Extract the [x, y] coordinate from the center of the cell holding the provided text.  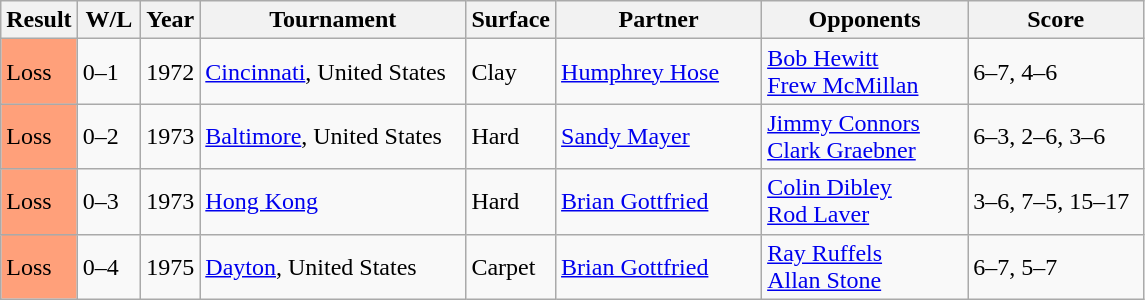
Partner [659, 20]
Hong Kong [333, 202]
Result [39, 20]
Bob Hewitt Frew McMillan [865, 72]
Colin Dibley Rod Laver [865, 202]
0–2 [109, 136]
6–7, 5–7 [1056, 266]
W/L [109, 20]
0–3 [109, 202]
0–4 [109, 266]
1972 [170, 72]
1975 [170, 266]
Sandy Mayer [659, 136]
6–7, 4–6 [1056, 72]
Humphrey Hose [659, 72]
Ray Ruffels Allan Stone [865, 266]
0–1 [109, 72]
3–6, 7–5, 15–17 [1056, 202]
Cincinnati, United States [333, 72]
Score [1056, 20]
Carpet [511, 266]
6–3, 2–6, 3–6 [1056, 136]
Baltimore, United States [333, 136]
Surface [511, 20]
Dayton, United States [333, 266]
Clay [511, 72]
Jimmy Connors Clark Graebner [865, 136]
Tournament [333, 20]
Year [170, 20]
Opponents [865, 20]
